Output the (x, y) coordinate of the center of the cell containing the given text.  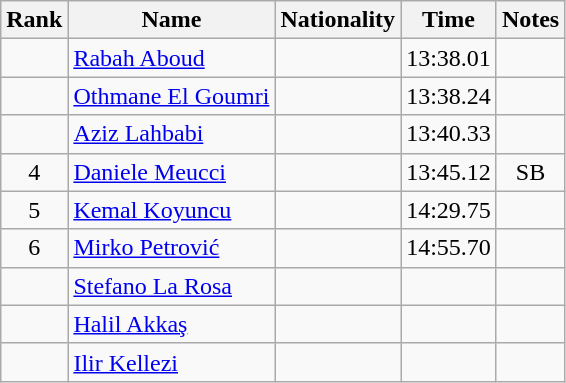
13:40.33 (449, 134)
SB (530, 172)
13:38.24 (449, 96)
Stefano La Rosa (172, 286)
Ilir Kellezi (172, 362)
Nationality (338, 20)
Daniele Meucci (172, 172)
13:38.01 (449, 58)
Rank (34, 20)
Kemal Koyuncu (172, 210)
Rabah Aboud (172, 58)
14:29.75 (449, 210)
Time (449, 20)
Notes (530, 20)
Halil Akkaş (172, 324)
Othmane El Goumri (172, 96)
6 (34, 248)
4 (34, 172)
Aziz Lahbabi (172, 134)
14:55.70 (449, 248)
13:45.12 (449, 172)
5 (34, 210)
Mirko Petrović (172, 248)
Name (172, 20)
